Capture the cell that displays the provided text and extract its [X, Y] central coordinate. 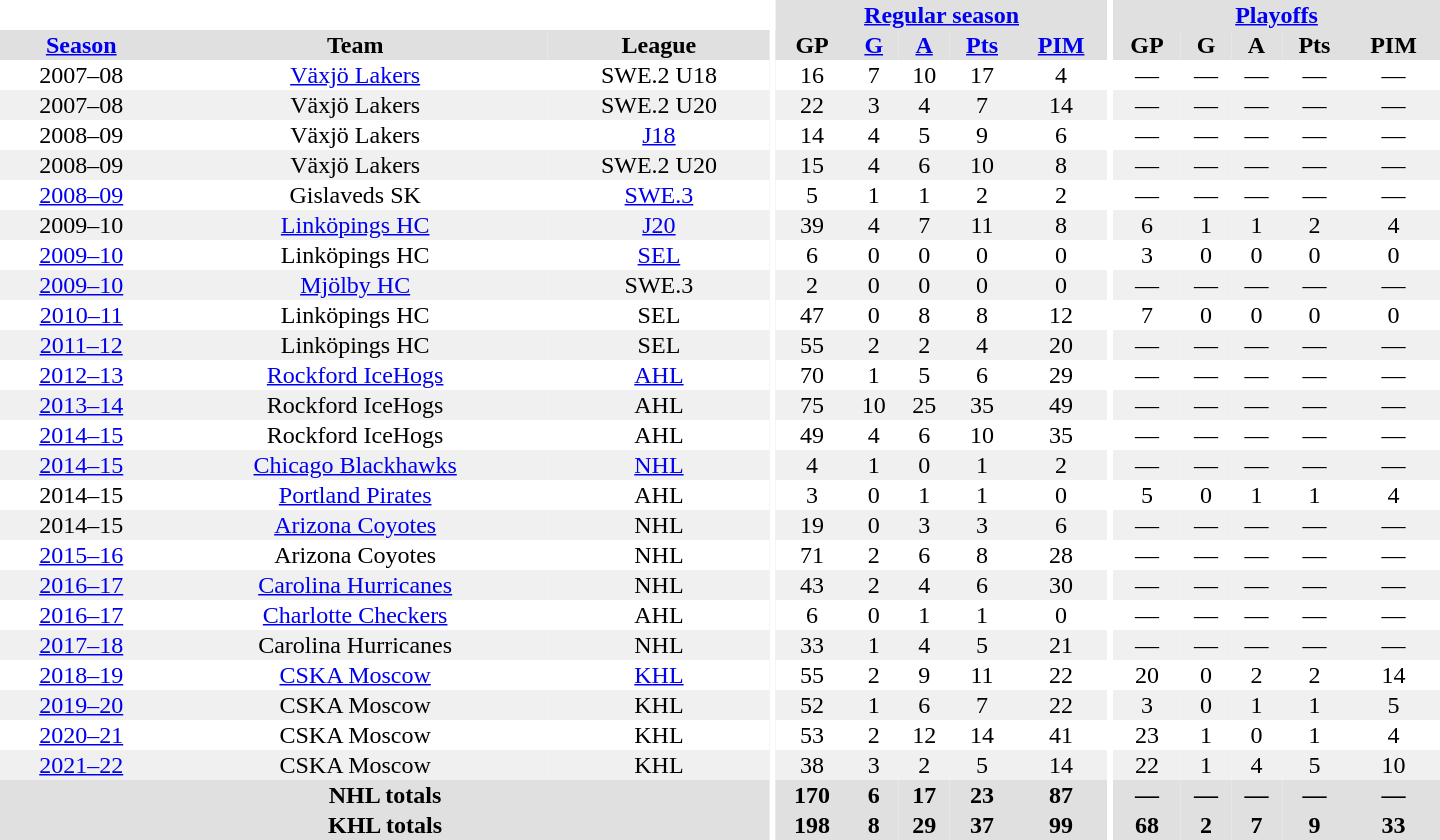
League [659, 45]
39 [812, 225]
2019–20 [81, 705]
198 [812, 825]
2010–11 [81, 315]
25 [924, 405]
KHL totals [385, 825]
Playoffs [1276, 15]
Gislaveds SK [354, 195]
68 [1147, 825]
SWE.2 U18 [659, 75]
J18 [659, 135]
Charlotte Checkers [354, 615]
J20 [659, 225]
170 [812, 795]
70 [812, 375]
71 [812, 555]
Mjölby HC [354, 285]
41 [1062, 735]
47 [812, 315]
2015–16 [81, 555]
15 [812, 165]
Regular season [942, 15]
Season [81, 45]
Portland Pirates [354, 495]
38 [812, 765]
2020–21 [81, 735]
53 [812, 735]
2017–18 [81, 645]
87 [1062, 795]
30 [1062, 585]
52 [812, 705]
43 [812, 585]
NHL totals [385, 795]
2013–14 [81, 405]
2011–12 [81, 345]
99 [1062, 825]
28 [1062, 555]
Chicago Blackhawks [354, 465]
19 [812, 525]
37 [982, 825]
75 [812, 405]
2018–19 [81, 675]
Team [354, 45]
2021–22 [81, 765]
16 [812, 75]
21 [1062, 645]
2012–13 [81, 375]
